Provide the (X, Y) coordinate of the cell's center where the given text is located.  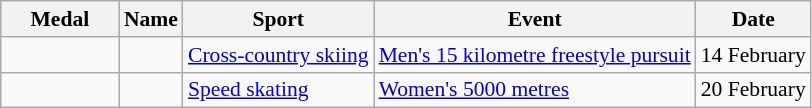
Speed skating (278, 90)
Event (535, 19)
20 February (754, 90)
Name (151, 19)
Medal (60, 19)
Men's 15 kilometre freestyle pursuit (535, 55)
Cross-country skiing (278, 55)
14 February (754, 55)
Sport (278, 19)
Women's 5000 metres (535, 90)
Date (754, 19)
